Capture the cell that displays the provided text and extract its [X, Y] central coordinate. 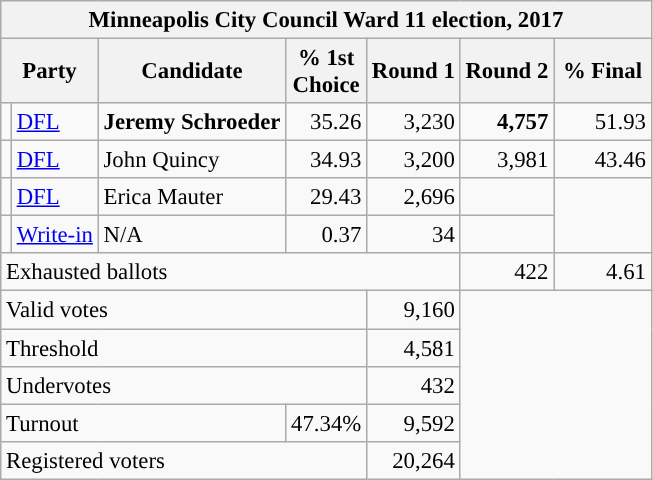
51.93 [603, 122]
% Final [603, 72]
Valid votes [184, 310]
43.46 [603, 160]
Round 1 [414, 72]
John Quincy [192, 160]
Registered voters [184, 460]
Exhausted ballots [230, 273]
2,696 [414, 197]
4.61 [603, 273]
Threshold [184, 348]
422 [507, 273]
% 1stChoice [326, 72]
9,160 [414, 310]
Party [50, 72]
Turnout [144, 423]
Erica Mauter [192, 197]
3,981 [507, 160]
4,581 [414, 348]
20,264 [414, 460]
34 [414, 235]
Minneapolis City Council Ward 11 election, 2017 [326, 20]
29.43 [326, 197]
3,230 [414, 122]
N/A [192, 235]
34.93 [326, 160]
3,200 [414, 160]
4,757 [507, 122]
Candidate [192, 72]
9,592 [414, 423]
0.37 [326, 235]
Undervotes [184, 385]
47.34% [326, 423]
Jeremy Schroeder [192, 122]
35.26 [326, 122]
Round 2 [507, 72]
432 [414, 385]
Write-in [54, 235]
